Find where the given text appears and provide that cell's center as [x, y] coordinate. 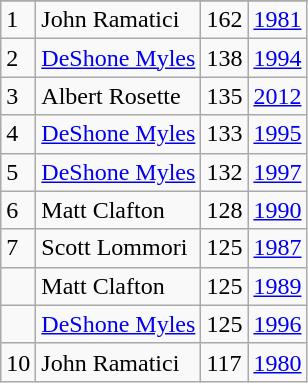
1997 [278, 172]
128 [224, 210]
133 [224, 134]
6 [18, 210]
1981 [278, 20]
1 [18, 20]
3 [18, 96]
5 [18, 172]
7 [18, 248]
1994 [278, 58]
10 [18, 362]
1990 [278, 210]
2012 [278, 96]
1995 [278, 134]
138 [224, 58]
2 [18, 58]
1996 [278, 324]
Scott Lommori [118, 248]
117 [224, 362]
1980 [278, 362]
1989 [278, 286]
Albert Rosette [118, 96]
162 [224, 20]
4 [18, 134]
135 [224, 96]
132 [224, 172]
1987 [278, 248]
